Capture the cell that displays the provided text and extract its [x, y] central coordinate. 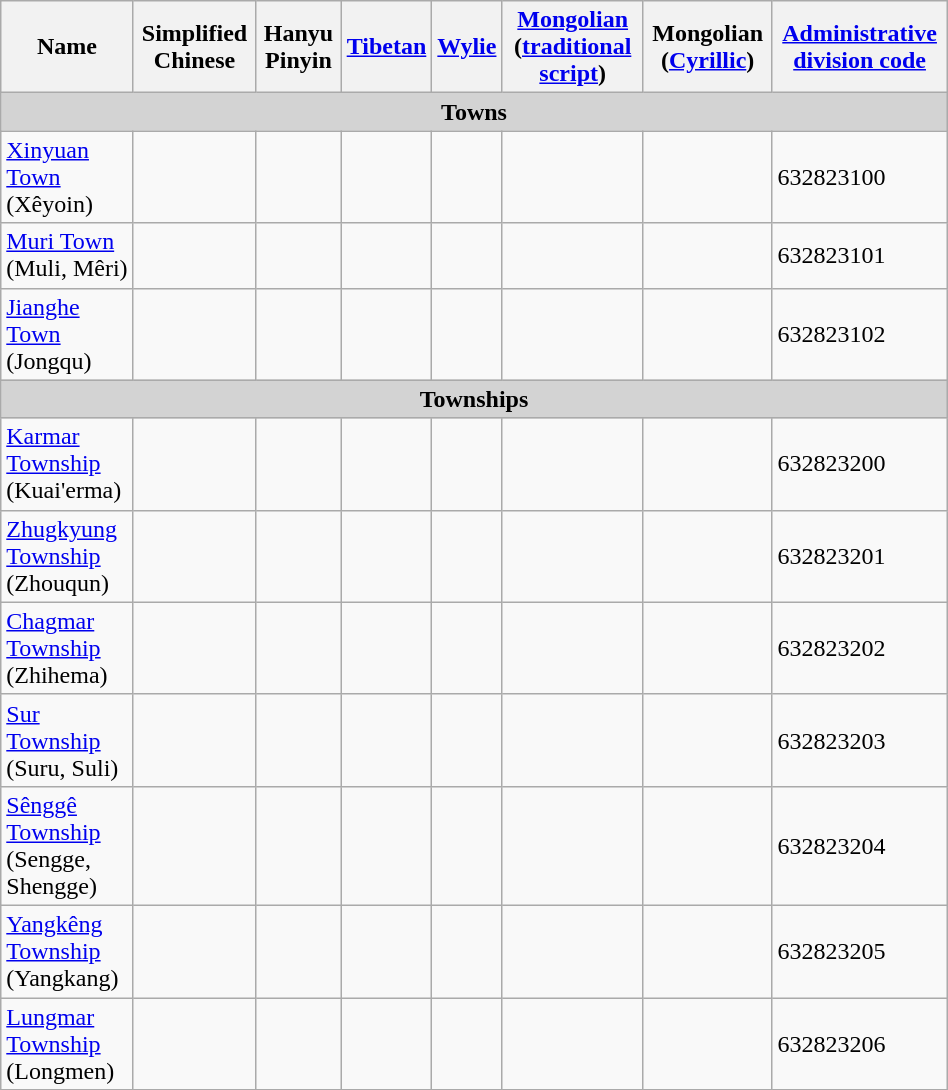
632823102 [860, 334]
Hanyu Pinyin [298, 47]
Jianghe Town(Jongqu) [68, 334]
Chagmar Township(Zhihema) [68, 648]
632823202 [860, 648]
Simplified Chinese [194, 47]
Towns [474, 112]
632823206 [860, 1044]
Mongolian (traditional script) [572, 47]
632823205 [860, 951]
Yangkêng Township(Yangkang) [68, 951]
Name [68, 47]
Tibetan [386, 47]
632823101 [860, 256]
Townships [474, 399]
632823200 [860, 464]
Administrative division code [860, 47]
Mongolian (Cyrillic) [708, 47]
632823201 [860, 556]
Zhugkyung Township(Zhouqun) [68, 556]
Karmar Township(Kuai'erma) [68, 464]
Wylie [467, 47]
632823203 [860, 740]
Sur Township(Suru, Suli) [68, 740]
Lungmar Township(Longmen) [68, 1044]
632823100 [860, 177]
632823204 [860, 846]
Xinyuan Town(Xêyoin) [68, 177]
Muri Town(Muli, Mêri) [68, 256]
Sênggê Township(Sengge, Shengge) [68, 846]
